Identify which cell holds the provided text, then report its [X, Y] central coordinate. 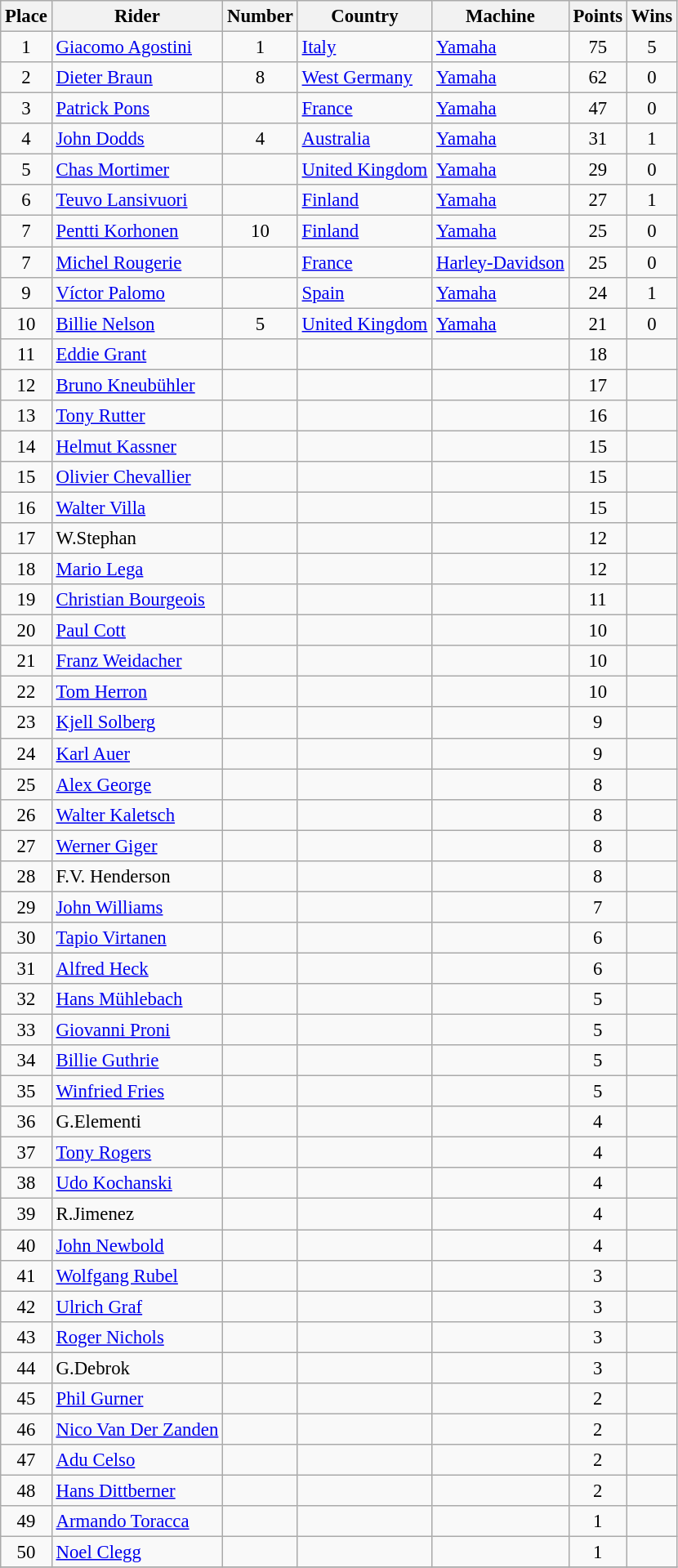
Michel Rougerie [137, 262]
Number [261, 16]
43 [26, 1337]
Christian Bourgeois [137, 600]
G.Debrok [137, 1368]
41 [26, 1275]
35 [26, 1092]
Walter Villa [137, 507]
Machine [500, 16]
Hans Mühlebach [137, 999]
Eddie Grant [137, 354]
32 [26, 999]
44 [26, 1368]
28 [26, 877]
23 [26, 723]
30 [26, 938]
John Dodds [137, 139]
Billie Nelson [137, 324]
14 [26, 446]
Spain [364, 293]
Mario Lega [137, 570]
48 [26, 1490]
46 [26, 1429]
75 [598, 47]
Alfred Heck [137, 968]
Bruno Kneubühler [137, 385]
Alex George [137, 784]
Dieter Braun [137, 78]
Udo Kochanski [137, 1184]
20 [26, 631]
Australia [364, 139]
Patrick Pons [137, 109]
38 [26, 1184]
13 [26, 416]
37 [26, 1153]
26 [26, 815]
34 [26, 1061]
Tom Herron [137, 692]
Olivier Chevallier [137, 477]
22 [26, 692]
F.V. Henderson [137, 877]
Paul Cott [137, 631]
Points [598, 16]
Ulrich Graf [137, 1307]
Tony Rogers [137, 1153]
Víctor Palomo [137, 293]
John Newbold [137, 1245]
49 [26, 1521]
Tapio Virtanen [137, 938]
Nico Van Der Zanden [137, 1429]
Harley-Davidson [500, 262]
Teuvo Lansivuori [137, 200]
Franz Weidacher [137, 661]
36 [26, 1122]
45 [26, 1399]
R.Jimenez [137, 1214]
Adu Celso [137, 1460]
Phil Gurner [137, 1399]
42 [26, 1307]
Armando Toracca [137, 1521]
Walter Kaletsch [137, 815]
Pentti Korhonen [137, 231]
Noel Clegg [137, 1552]
Roger Nichols [137, 1337]
Hans Dittberner [137, 1490]
19 [26, 600]
Rider [137, 16]
John Williams [137, 907]
Giacomo Agostini [137, 47]
Chas Mortimer [137, 170]
Italy [364, 47]
W.Stephan [137, 538]
G.Elementi [137, 1122]
39 [26, 1214]
Country [364, 16]
Werner Giger [137, 846]
Kjell Solberg [137, 723]
Wolfgang Rubel [137, 1275]
33 [26, 1030]
Wins [652, 16]
Place [26, 16]
Winfried Fries [137, 1092]
Tony Rutter [137, 416]
40 [26, 1245]
West Germany [364, 78]
Giovanni Proni [137, 1030]
Karl Auer [137, 753]
50 [26, 1552]
Helmut Kassner [137, 446]
Billie Guthrie [137, 1061]
62 [598, 78]
